Scan for the cell matching the given text and deliver its (X, Y) coordinate at center. 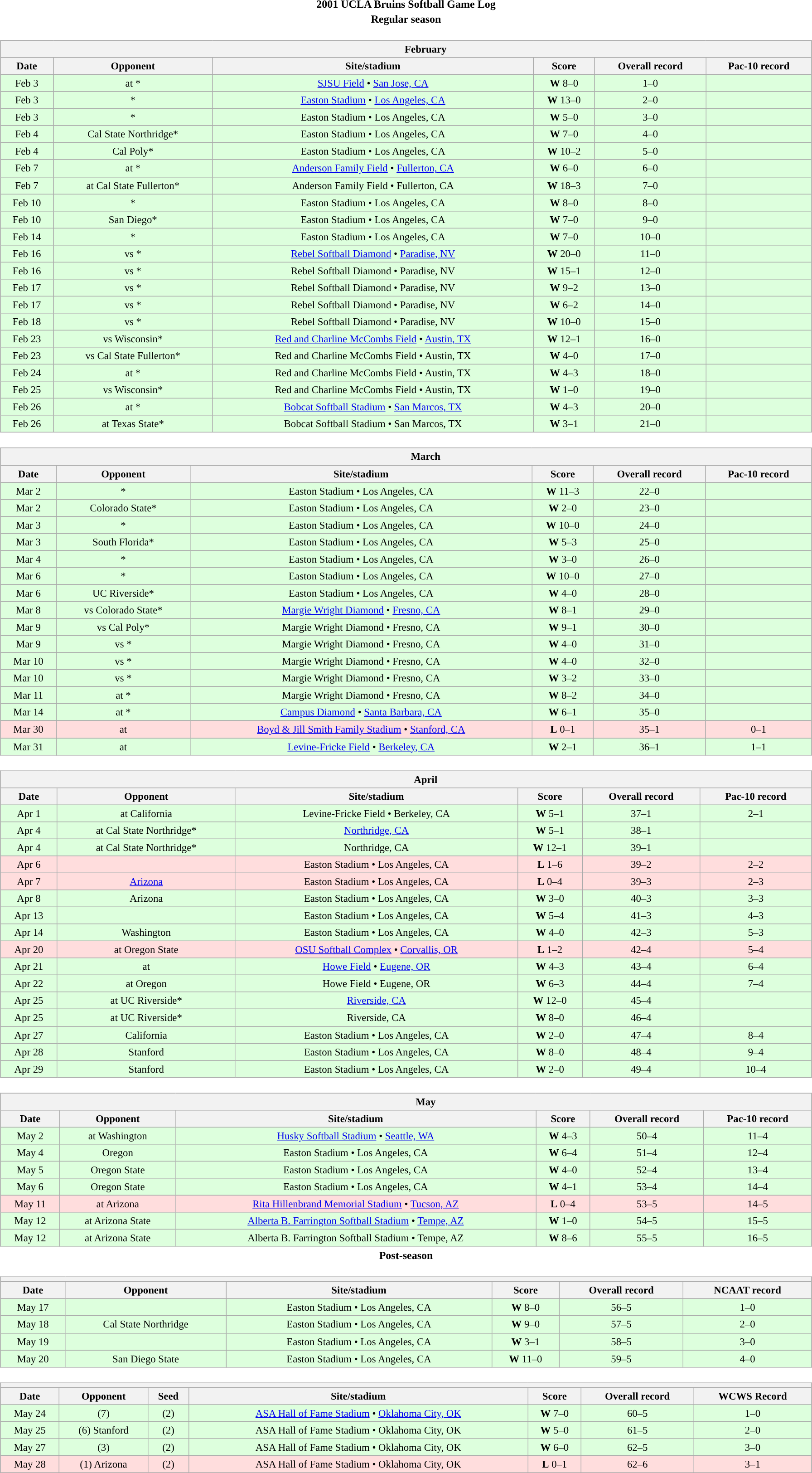
2–3 (756, 881)
45–4 (641, 1001)
54–5 (647, 1221)
47–4 (641, 1035)
at Oregon (146, 984)
Feb 25 (27, 390)
Apr 14 (29, 933)
14–0 (650, 305)
W 8–6 (563, 1238)
L 1–2 (550, 950)
May 27 (30, 1447)
40–3 (641, 899)
May 6 (30, 1187)
20–0 (650, 407)
32–0 (650, 661)
at Oregon State (146, 950)
16–0 (650, 339)
Rita Hillenbrand Memorial Stadium • Tucson, AZ (356, 1204)
4–3 (756, 915)
Oregon (118, 1153)
W 5–3 (563, 542)
1–1 (759, 747)
26–0 (650, 559)
57–5 (621, 1324)
18–0 (650, 373)
California (146, 1035)
3–1 (753, 1464)
W 8–1 (563, 610)
Apr 27 (29, 1035)
W 10–2 (564, 151)
5–0 (650, 151)
Apr 1 (29, 813)
W 9–0 (526, 1324)
60–5 (638, 1413)
W 2–1 (563, 747)
3–3 (756, 899)
W 6–3 (550, 984)
51–4 (647, 1153)
7–4 (756, 984)
SJSU Field • San Jose, CA (373, 83)
30–0 (650, 627)
Feb 18 (27, 322)
Boyd & Jill Smith Family Stadium • Stanford, CA (361, 729)
11–0 (650, 253)
13–4 (758, 1170)
Apr 21 (29, 967)
62–6 (638, 1464)
Apr 28 (29, 1052)
55–5 (647, 1238)
2–1 (756, 813)
Apr 13 (29, 915)
39–2 (641, 865)
May 2 (30, 1136)
Apr 7 (29, 881)
31–0 (650, 644)
10–0 (650, 237)
22–0 (650, 491)
vs Cal Poly* (123, 627)
at California (146, 813)
42–4 (641, 950)
25–0 (650, 542)
Husky Softball Stadium • Seattle, WA (356, 1136)
13–0 (650, 288)
Cal State Northridge* (133, 134)
Apr 6 (29, 865)
33–0 (650, 678)
South Florida* (123, 542)
Seed (168, 1396)
53–4 (647, 1187)
49–4 (641, 1069)
W 18–3 (564, 185)
41–3 (641, 915)
May 17 (33, 1308)
14–5 (758, 1204)
15–0 (650, 322)
(3) (103, 1447)
May 25 (30, 1430)
(1) Arizona (103, 1464)
W 13–0 (564, 100)
19–0 (650, 390)
San Diego* (133, 219)
10–4 (756, 1069)
Mar 11 (29, 695)
Colorado State* (123, 508)
OSU Softball Complex • Corvallis, OR (376, 950)
February (406, 49)
at Washington (118, 1136)
W 8–2 (563, 695)
58–5 (621, 1342)
5–4 (756, 950)
44–4 (641, 984)
15–5 (758, 1221)
12–0 (650, 271)
16–5 (758, 1238)
5–3 (756, 933)
Mar 4 (29, 559)
Apr 8 (29, 899)
43–4 (641, 967)
2–2 (756, 865)
March (406, 457)
Feb 24 (27, 373)
May 20 (33, 1359)
6–4 (756, 967)
at Arizona (118, 1204)
May 18 (33, 1324)
May 4 (30, 1153)
29–0 (650, 610)
34–0 (650, 695)
52–4 (647, 1170)
35–0 (650, 712)
9–4 (756, 1052)
Cal State Northridge (145, 1324)
L 1–6 (550, 865)
Mar 8 (29, 610)
May (406, 1102)
53–5 (647, 1204)
vs Colorado State* (123, 610)
12–4 (758, 1153)
24–0 (650, 525)
6–0 (650, 168)
W 4–1 (563, 1187)
17–0 (650, 356)
W 9–2 (564, 288)
(6) Stanford (103, 1430)
56–5 (621, 1308)
W 6–4 (563, 1153)
May 11 (30, 1204)
vs Cal State Fullerton* (133, 356)
28–0 (650, 593)
W 6–1 (563, 712)
35–1 (650, 729)
11–4 (758, 1136)
WCWS Record (753, 1396)
50–4 (647, 1136)
W 9–1 (563, 627)
W 20–0 (564, 253)
Apr 20 (29, 950)
9–0 (650, 219)
W 11–0 (526, 1359)
Apr 22 (29, 984)
39–1 (641, 847)
Apr 29 (29, 1069)
7–0 (650, 185)
May 24 (30, 1413)
W 5–4 (550, 915)
at Cal State Fullerton* (133, 185)
Mar 14 (29, 712)
36–1 (650, 747)
Mar 31 (29, 747)
May 19 (33, 1342)
37–1 (641, 813)
59–5 (621, 1359)
48–4 (641, 1052)
April (406, 779)
21–0 (650, 424)
W 11–3 (563, 491)
Washington (146, 933)
0–1 (759, 729)
May 5 (30, 1170)
NCAAT record (748, 1290)
W 12–0 (550, 1001)
27–0 (650, 576)
61–5 (638, 1430)
Cal Poly* (133, 151)
62–5 (638, 1447)
at Texas State* (133, 424)
Feb 14 (27, 237)
23–0 (650, 508)
38–1 (641, 830)
(7) (103, 1413)
8–0 (650, 203)
14–4 (758, 1187)
46–4 (641, 1018)
39–3 (641, 881)
UC Riverside* (123, 593)
42–3 (641, 933)
Mar 30 (29, 729)
W 3–2 (563, 678)
May 28 (30, 1464)
W 6–2 (564, 305)
San Diego State (145, 1359)
Campus Diamond • Santa Barbara, CA (361, 712)
W 15–1 (564, 271)
8–4 (756, 1035)
